Output the [x, y] coordinate of the center of the cell containing the given text.  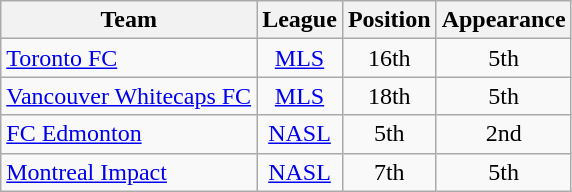
Team [129, 20]
16th [389, 58]
FC Edmonton [129, 134]
Position [389, 20]
7th [389, 172]
Toronto FC [129, 58]
18th [389, 96]
League [300, 20]
Montreal Impact [129, 172]
Vancouver Whitecaps FC [129, 96]
2nd [504, 134]
Appearance [504, 20]
